From the cell containing the given text, extract its center point as (X, Y) coordinate. 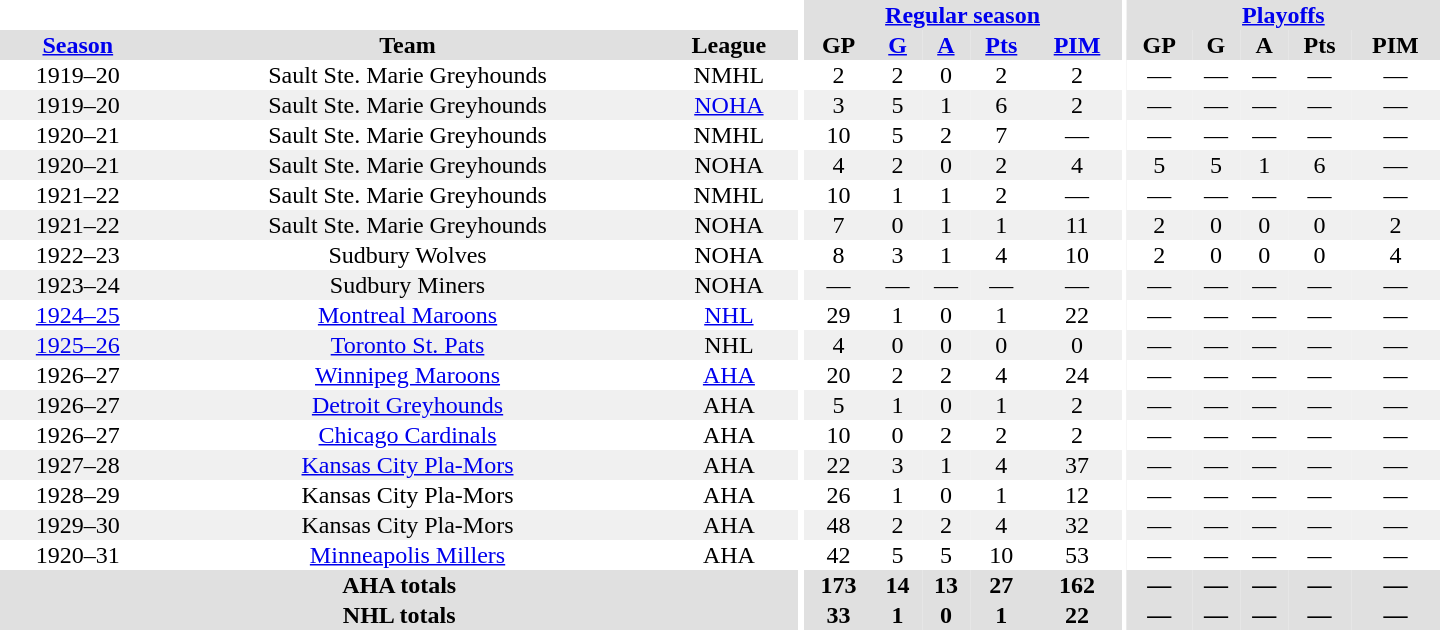
1925–26 (78, 345)
Sudbury Wolves (408, 255)
Minneapolis Millers (408, 555)
20 (839, 375)
1924–25 (78, 315)
1929–30 (78, 525)
Winnipeg Maroons (408, 375)
14 (897, 585)
Season (78, 45)
162 (1078, 585)
AHA totals (399, 585)
1922–23 (78, 255)
8 (839, 255)
League (728, 45)
26 (839, 495)
1928–29 (78, 495)
Regular season (963, 15)
12 (1078, 495)
11 (1078, 225)
13 (946, 585)
37 (1078, 465)
24 (1078, 375)
1923–24 (78, 285)
29 (839, 315)
Montreal Maroons (408, 315)
Team (408, 45)
1927–28 (78, 465)
Toronto St. Pats (408, 345)
Sudbury Miners (408, 285)
42 (839, 555)
Playoffs (1284, 15)
Detroit Greyhounds (408, 405)
53 (1078, 555)
27 (1002, 585)
1920–31 (78, 555)
33 (839, 615)
32 (1078, 525)
173 (839, 585)
48 (839, 525)
NHL totals (399, 615)
Chicago Cardinals (408, 435)
